Search for the cell housing the specified text and yield its (X, Y) center coordinate. 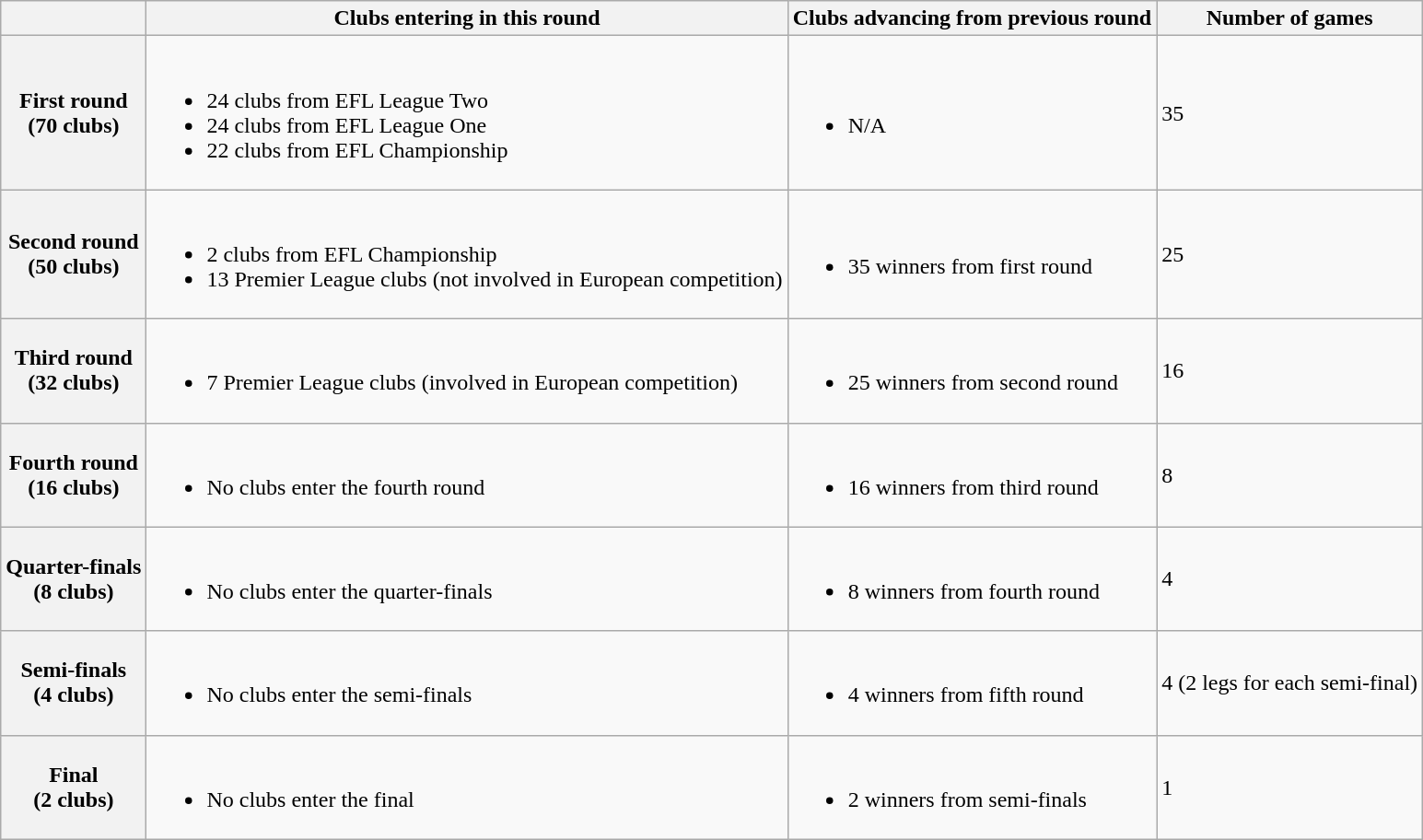
4 (2 legs for each semi-final) (1289, 683)
No clubs enter the semi-finals (467, 683)
24 clubs from EFL League Two24 clubs from EFL League One22 clubs from EFL Championship (467, 112)
Third round(32 clubs) (74, 370)
16 winners from third round (972, 475)
Clubs advancing from previous round (972, 18)
Fourth round(16 clubs) (74, 475)
2 clubs from EFL Championship13 Premier League clubs (not involved in European competition) (467, 254)
8 (1289, 475)
First round(70 clubs) (74, 112)
Clubs entering in this round (467, 18)
16 (1289, 370)
25 winners from second round (972, 370)
No clubs enter the final (467, 787)
N/A (972, 112)
7 Premier League clubs (involved in European competition) (467, 370)
25 (1289, 254)
Second round(50 clubs) (74, 254)
4 winners from fifth round (972, 683)
Semi-finals(4 clubs) (74, 683)
4 (1289, 578)
35 winners from first round (972, 254)
35 (1289, 112)
1 (1289, 787)
2 winners from semi-finals (972, 787)
No clubs enter the quarter-finals (467, 578)
8 winners from fourth round (972, 578)
Final(2 clubs) (74, 787)
No clubs enter the fourth round (467, 475)
Number of games (1289, 18)
Quarter-finals(8 clubs) (74, 578)
